For the text-containing cell, return its midpoint in [x, y] coordinate format. 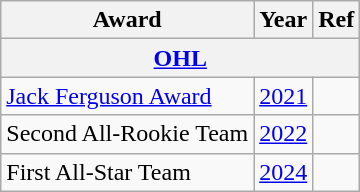
First All-Star Team [128, 172]
Award [128, 20]
2024 [284, 172]
Year [284, 20]
2022 [284, 134]
Ref [336, 20]
2021 [284, 96]
Second All-Rookie Team [128, 134]
OHL [180, 58]
Jack Ferguson Award [128, 96]
